Pinpoint the cell where the given text exists, returning its (X, Y) midpoint coordinate. 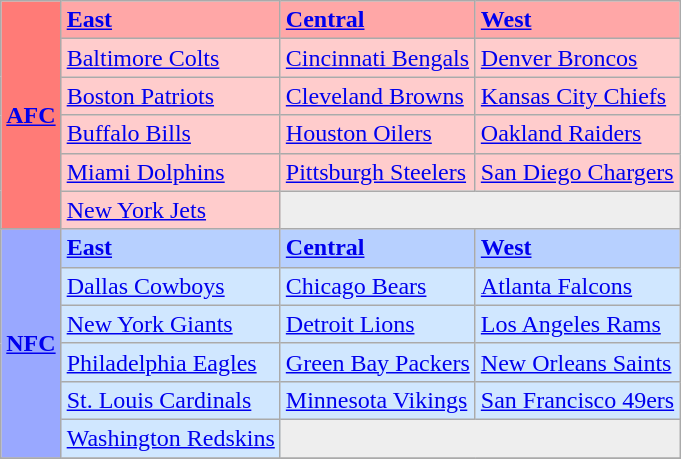
Minnesota Vikings (378, 400)
New Orleans Saints (577, 362)
Philadelphia Eagles (170, 362)
Boston Patriots (170, 96)
Denver Broncos (577, 58)
Washington Redskins (170, 438)
New York Jets (170, 210)
Houston Oilers (378, 134)
Cleveland Browns (378, 96)
Oakland Raiders (577, 134)
Buffalo Bills (170, 134)
Green Bay Packers (378, 362)
Pittsburgh Steelers (378, 172)
Los Angeles Rams (577, 324)
Chicago Bears (378, 286)
Detroit Lions (378, 324)
Kansas City Chiefs (577, 96)
Miami Dolphins (170, 172)
San Francisco 49ers (577, 400)
New York Giants (170, 324)
NFC (31, 343)
Dallas Cowboys (170, 286)
San Diego Chargers (577, 172)
Baltimore Colts (170, 58)
St. Louis Cardinals (170, 400)
AFC (31, 115)
Atlanta Falcons (577, 286)
Cincinnati Bengals (378, 58)
